Determine the [X, Y] coordinate at the center of the cell enclosing the given text.  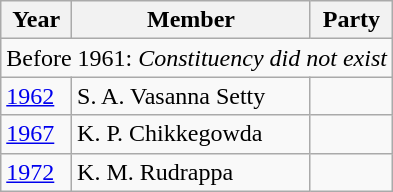
1972 [36, 172]
1967 [36, 134]
S. A. Vasanna Setty [192, 96]
1962 [36, 96]
Year [36, 20]
Before 1961: Constituency did not exist [197, 58]
Member [192, 20]
K. P. Chikkegowda [192, 134]
Party [351, 20]
K. M. Rudrappa [192, 172]
